Find where the given text appears and provide that cell's center as (x, y) coordinate. 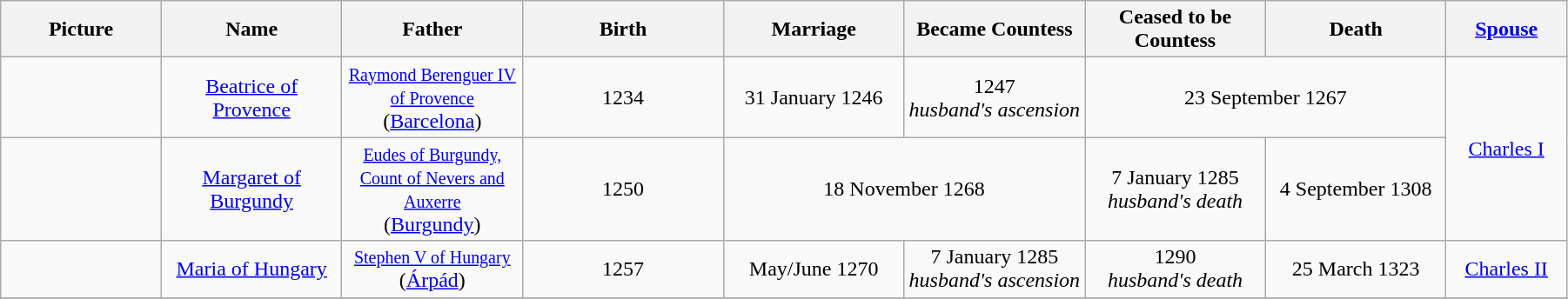
18 November 1268 (903, 189)
Spouse (1506, 30)
Maria of Hungary (251, 269)
7 January 1285husband's death (1176, 189)
Margaret of Burgundy (251, 189)
1257 (623, 269)
Ceased to be Countess (1176, 30)
Charles II (1506, 269)
1250 (623, 189)
Became Countess (995, 30)
Death (1356, 30)
Beatrice of Provence (251, 97)
25 March 1323 (1356, 269)
May/June 1270 (814, 269)
Marriage (814, 30)
4 September 1308 (1356, 189)
Father (432, 30)
Name (251, 30)
23 September 1267 (1265, 97)
Charles I (1506, 149)
7 January 1285husband's ascension (995, 269)
1234 (623, 97)
Eudes of Burgundy, Count of Nevers and Auxerre (Burgundy) (432, 189)
Stephen V of Hungary (Árpád) (432, 269)
Birth (623, 30)
Picture (82, 30)
1290husband's death (1176, 269)
31 January 1246 (814, 97)
Raymond Berenguer IV of Provence (Barcelona) (432, 97)
1247husband's ascension (995, 97)
